Pinpoint the cell where the given text exists, returning its (X, Y) midpoint coordinate. 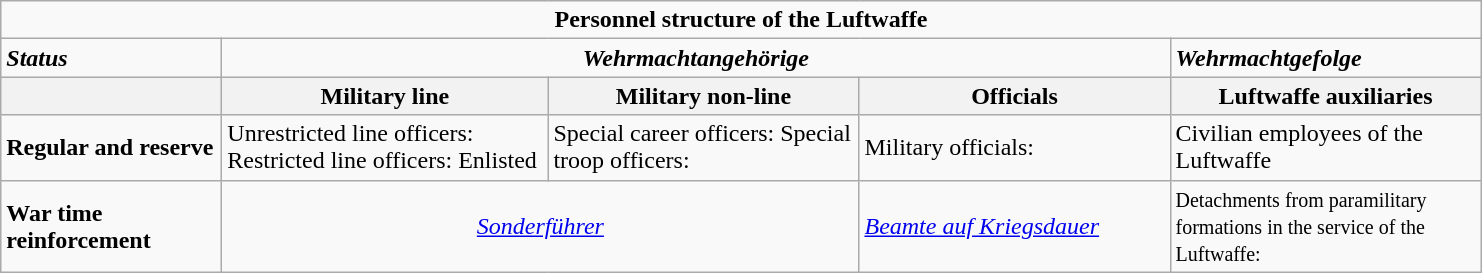
Status (112, 58)
Detachments from paramilitary formations in the service of the Luftwaffe: (1326, 226)
Military non-line (704, 96)
Military officials: (1014, 148)
Personnel structure of the Luftwaffe (741, 20)
Special career officers: Special troop officers: (704, 148)
War time reinforcement (112, 226)
Wehrmachtgefolge (1326, 58)
Officials (1014, 96)
Sonderführer (540, 226)
Wehrmachtangehörige (696, 58)
Luftwaffe auxiliaries (1326, 96)
Military line (385, 96)
Civilian employees of the Luftwaffe (1326, 148)
Beamte auf Kriegsdauer (1014, 226)
Unrestricted line officers: Restricted line officers: Enlisted (385, 148)
Regular and reserve (112, 148)
